Return [x, y] of the center of cell containing provided text 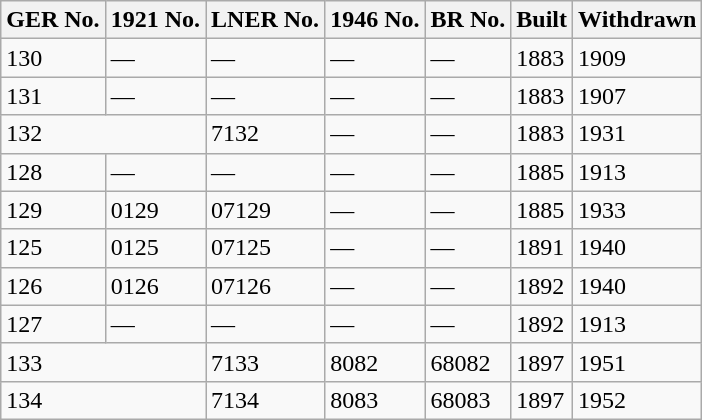
134 [104, 400]
130 [53, 58]
128 [53, 172]
0125 [155, 248]
1931 [638, 134]
133 [104, 362]
129 [53, 210]
131 [53, 96]
7132 [266, 134]
126 [53, 286]
Withdrawn [638, 20]
125 [53, 248]
LNER No. [266, 20]
7133 [266, 362]
GER No. [53, 20]
1909 [638, 58]
68083 [468, 400]
132 [104, 134]
07126 [266, 286]
07125 [266, 248]
BR No. [468, 20]
1907 [638, 96]
1951 [638, 362]
127 [53, 324]
07129 [266, 210]
8083 [375, 400]
8082 [375, 362]
68082 [468, 362]
0129 [155, 210]
1946 No. [375, 20]
1952 [638, 400]
1921 No. [155, 20]
Built [542, 20]
1891 [542, 248]
0126 [155, 286]
1933 [638, 210]
7134 [266, 400]
